For the text-containing cell, return its midpoint in [x, y] coordinate format. 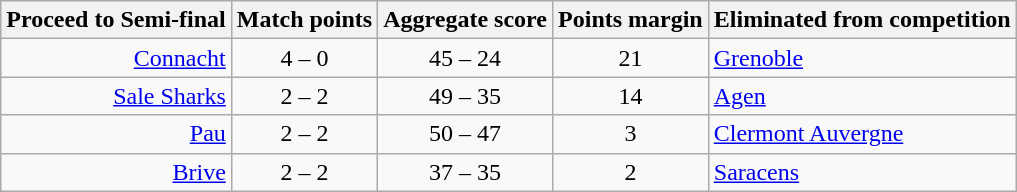
Sale Sharks [116, 96]
50 – 47 [466, 134]
Proceed to Semi-final [116, 20]
2 [631, 172]
Aggregate score [466, 20]
3 [631, 134]
Pau [116, 134]
37 – 35 [466, 172]
45 – 24 [466, 58]
14 [631, 96]
4 – 0 [304, 58]
Brive [116, 172]
Agen [862, 96]
Connacht [116, 58]
Match points [304, 20]
Points margin [631, 20]
Grenoble [862, 58]
Saracens [862, 172]
49 – 35 [466, 96]
Eliminated from competition [862, 20]
Clermont Auvergne [862, 134]
21 [631, 58]
